Find where the given text appears and provide that cell's center as [x, y] coordinate. 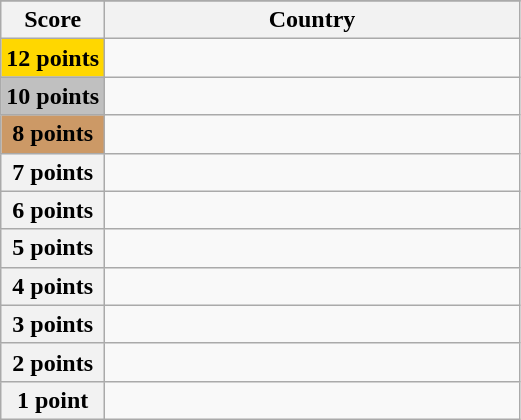
1 point [53, 400]
7 points [53, 172]
5 points [53, 248]
Country [312, 20]
3 points [53, 324]
8 points [53, 134]
2 points [53, 362]
6 points [53, 210]
10 points [53, 96]
4 points [53, 286]
Score [53, 20]
12 points [53, 58]
